Provide the (X, Y) coordinate of the cell's center where the given text is located.  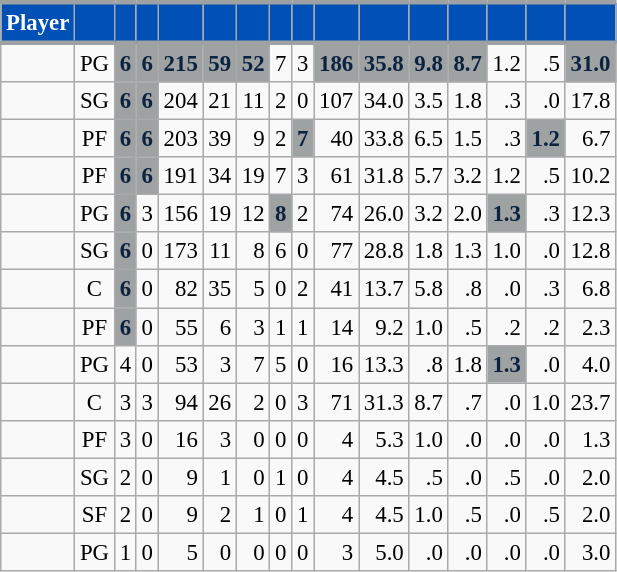
203 (180, 139)
191 (180, 176)
9.2 (384, 327)
35.8 (384, 62)
13.7 (384, 289)
26.0 (384, 214)
10.2 (590, 176)
74 (336, 214)
5.7 (428, 176)
53 (180, 364)
12.8 (590, 251)
14 (336, 327)
204 (180, 101)
107 (336, 101)
33.8 (384, 139)
31.3 (384, 402)
71 (336, 402)
9.8 (428, 62)
34 (220, 176)
Player (38, 22)
21 (220, 101)
41 (336, 289)
82 (180, 289)
26 (220, 402)
6.7 (590, 139)
59 (220, 62)
12 (252, 214)
23.7 (590, 402)
34.0 (384, 101)
13.3 (384, 364)
39 (220, 139)
61 (336, 176)
28.8 (384, 251)
31.0 (590, 62)
1.5 (468, 139)
31.8 (384, 176)
94 (180, 402)
5.0 (384, 552)
3.5 (428, 101)
77 (336, 251)
12.3 (590, 214)
5.3 (384, 439)
6.8 (590, 289)
.7 (468, 402)
5.8 (428, 289)
52 (252, 62)
SF (95, 515)
215 (180, 62)
4.0 (590, 364)
3.0 (590, 552)
156 (180, 214)
2.3 (590, 327)
6.5 (428, 139)
40 (336, 139)
55 (180, 327)
186 (336, 62)
35 (220, 289)
173 (180, 251)
17.8 (590, 101)
